Capture the cell that displays the provided text and extract its (x, y) central coordinate. 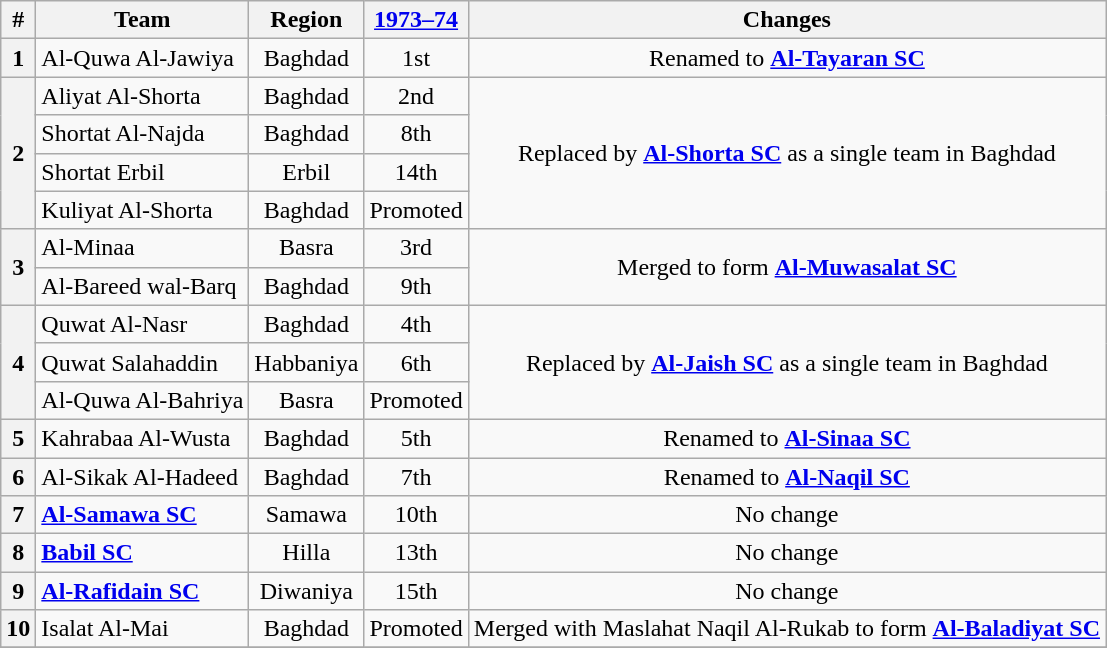
Al-Sikak Al-Hadeed (142, 477)
Samawa (306, 515)
2nd (416, 96)
7 (18, 515)
Replaced by Al-Shorta SC as a single team in Baghdad (786, 153)
3 (18, 267)
Diwaniya (306, 591)
Quwat Salahaddin (142, 362)
3rd (416, 248)
13th (416, 553)
Al-Minaa (142, 248)
7th (416, 477)
Kuliyat Al-Shorta (142, 210)
6th (416, 362)
Renamed to Al-Naqil SC (786, 477)
Babil SC (142, 553)
5th (416, 438)
Hilla (306, 553)
Kahrabaa Al-Wusta (142, 438)
Region (306, 20)
Changes (786, 20)
4th (416, 324)
Al-Quwa Al-Bahriya (142, 400)
1973–74 (416, 20)
5 (18, 438)
Al-Bareed wal-Barq (142, 286)
Aliyat Al-Shorta (142, 96)
Replaced by Al-Jaish SC as a single team in Baghdad (786, 362)
Erbil (306, 172)
Habbaniya (306, 362)
Merged to form Al-Muwasalat SC (786, 267)
4 (18, 362)
1st (416, 58)
9 (18, 591)
# (18, 20)
14th (416, 172)
1 (18, 58)
Renamed to Al-Tayaran SC (786, 58)
15th (416, 591)
9th (416, 286)
8th (416, 134)
Merged with Maslahat Naqil Al-Rukab to form Al-Baladiyat SC (786, 629)
8 (18, 553)
10th (416, 515)
Team (142, 20)
Quwat Al-Nasr (142, 324)
Isalat Al-Mai (142, 629)
Shortat Al-Najda (142, 134)
Al-Rafidain SC (142, 591)
10 (18, 629)
6 (18, 477)
Renamed to Al-Sinaa SC (786, 438)
Al-Samawa SC (142, 515)
Al-Quwa Al-Jawiya (142, 58)
Shortat Erbil (142, 172)
2 (18, 153)
